Determine the [x, y] coordinate at the center of the cell enclosing the given text.  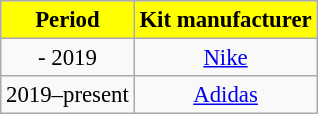
- 2019 [68, 58]
Kit manufacturer [226, 20]
2019–present [68, 95]
Nike [226, 58]
Adidas [226, 95]
Period [68, 20]
